Return (X, Y) of the center of cell containing provided text 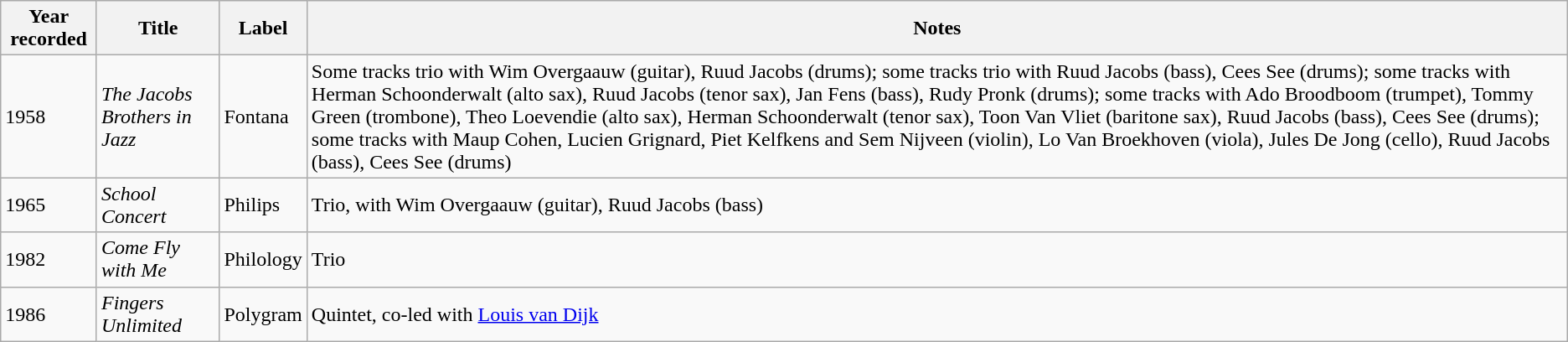
Label (263, 28)
1958 (49, 117)
Fontana (263, 117)
Year recorded (49, 28)
Polygram (263, 313)
1986 (49, 313)
1965 (49, 205)
Trio, with Wim Overgaauw (guitar), Ruud Jacobs (bass) (936, 205)
Title (157, 28)
Come Fly with Me (157, 260)
Trio (936, 260)
Philology (263, 260)
Quintet, co-led with Louis van Dijk (936, 313)
Notes (936, 28)
Philips (263, 205)
School Concert (157, 205)
1982 (49, 260)
The Jacobs Brothers in Jazz (157, 117)
Fingers Unlimited (157, 313)
